Locate the cell with the specified text and output its [X, Y] center coordinate. 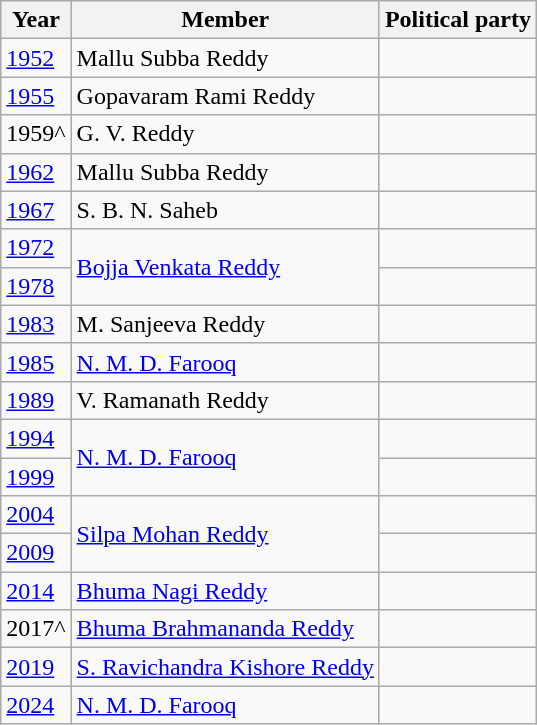
1959^ [36, 134]
2014 [36, 591]
1967 [36, 210]
Silpa Mohan Reddy [225, 534]
Gopavaram Rami Reddy [225, 96]
1952 [36, 58]
Political party [458, 20]
Member [225, 20]
1983 [36, 324]
Year [36, 20]
S. Ravichandra Kishore Reddy [225, 667]
1962 [36, 172]
Bhuma Nagi Reddy [225, 591]
Bojja Venkata Reddy [225, 267]
2009 [36, 553]
2017^ [36, 629]
1978 [36, 286]
2019 [36, 667]
1985 [36, 362]
Bhuma Brahmananda Reddy [225, 629]
1999 [36, 477]
2024 [36, 705]
2004 [36, 515]
1955 [36, 96]
S. B. N. Saheb [225, 210]
M. Sanjeeva Reddy [225, 324]
1972 [36, 248]
G. V. Reddy [225, 134]
1989 [36, 400]
1994 [36, 438]
V. Ramanath Reddy [225, 400]
